Determine the [X, Y] coordinate at the center of the cell enclosing the given text.  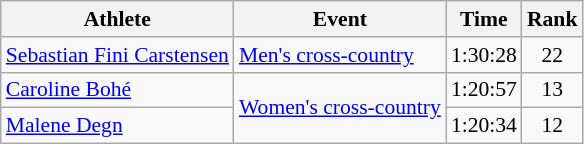
1:20:57 [484, 90]
Men's cross-country [340, 55]
Sebastian Fini Carstensen [118, 55]
Malene Degn [118, 126]
1:30:28 [484, 55]
Caroline Bohé [118, 90]
22 [552, 55]
Rank [552, 19]
12 [552, 126]
Event [340, 19]
Athlete [118, 19]
Time [484, 19]
13 [552, 90]
Women's cross-country [340, 108]
1:20:34 [484, 126]
